Find where the given text appears and provide that cell's center as [X, Y] coordinate. 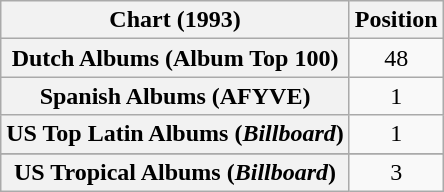
US Top Latin Albums (Billboard) [176, 134]
Chart (1993) [176, 20]
Spanish Albums (AFYVE) [176, 96]
Dutch Albums (Album Top 100) [176, 58]
US Tropical Albums (Billboard) [176, 172]
48 [396, 58]
Position [396, 20]
3 [396, 172]
